Return the (X, Y) coordinate for the center point of the cell that contains the specified text.  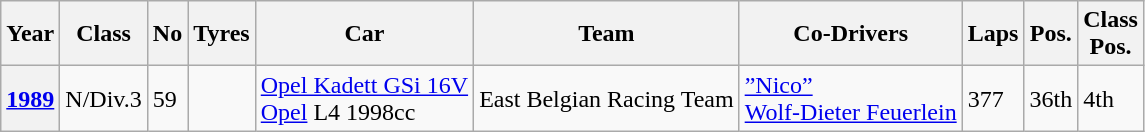
377 (993, 98)
59 (167, 98)
”Nico” Wolf-Dieter Feuerlein (850, 98)
Year (30, 34)
Car (364, 34)
Laps (993, 34)
Opel Kadett GSi 16VOpel L4 1998cc (364, 98)
Tyres (222, 34)
Team (607, 34)
ClassPos. (1111, 34)
Pos. (1051, 34)
Class (104, 34)
4th (1111, 98)
36th (1051, 98)
1989 (30, 98)
No (167, 34)
N/Div.3 (104, 98)
Co-Drivers (850, 34)
East Belgian Racing Team (607, 98)
